Extract the (x, y) coordinate from the center of the cell holding the provided text.  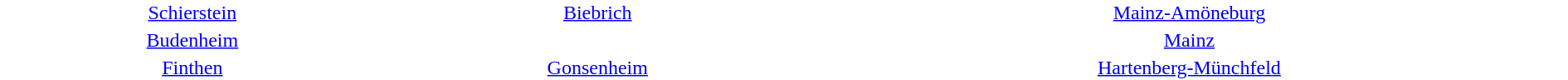
Hartenberg-Münchfeld (1190, 67)
Finthen (192, 67)
Schierstein (192, 12)
Mainz (1190, 40)
Gonsenheim (597, 67)
Mainz-Amöneburg (1190, 12)
Biebrich (597, 12)
Budenheim (192, 40)
